Return the [X, Y] coordinate for the center point of the cell that contains the specified text.  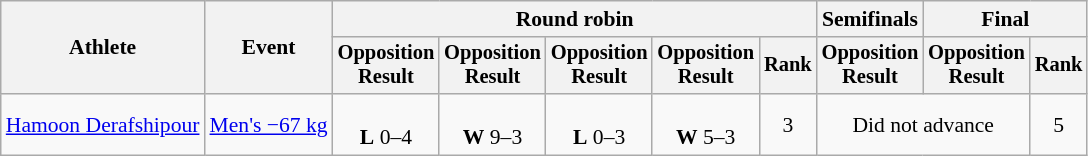
Hamoon Derafshipour [103, 124]
L 0–3 [600, 124]
W 5–3 [706, 124]
Men's −67 kg [269, 124]
3 [788, 124]
Athlete [103, 48]
Final [1005, 19]
5 [1059, 124]
Did not advance [924, 124]
W 9–3 [492, 124]
L 0–4 [386, 124]
Round robin [575, 19]
Event [269, 48]
Semifinals [870, 19]
